Return the (x, y) coordinate for the center point of the cell that contains the specified text.  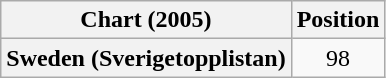
Position (338, 20)
Chart (2005) (146, 20)
Sweden (Sverigetopplistan) (146, 58)
98 (338, 58)
